Return [x, y] of the center of cell containing provided text 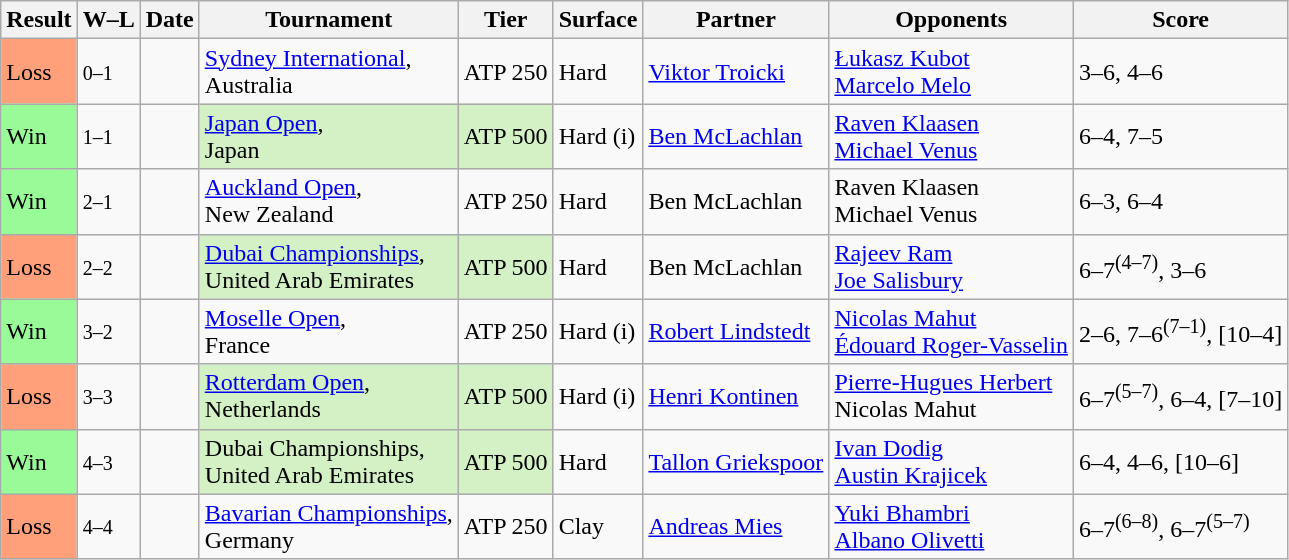
Partner [736, 20]
4–3 [108, 462]
6–7(6–8), 6–7(5–7) [1180, 526]
Tier [506, 20]
Bavarian Championships, Germany [328, 526]
Clay [598, 526]
Tournament [328, 20]
6–4, 4–6, [10–6] [1180, 462]
Opponents [952, 20]
6–7(5–7), 6–4, [7–10] [1180, 396]
Surface [598, 20]
3–6, 4–6 [1180, 72]
Auckland Open, New Zealand [328, 202]
Robert Lindstedt [736, 332]
6–4, 7–5 [1180, 136]
2–1 [108, 202]
Yuki Bhambri Albano Olivetti [952, 526]
1–1 [108, 136]
Andreas Mies [736, 526]
0–1 [108, 72]
Tallon Griekspoor [736, 462]
Score [1180, 20]
4–4 [108, 526]
Date [170, 20]
Łukasz Kubot Marcelo Melo [952, 72]
Pierre-Hugues Herbert Nicolas Mahut [952, 396]
Viktor Troicki [736, 72]
6–7(4–7), 3–6 [1180, 266]
Rajeev Ram Joe Salisbury [952, 266]
Moselle Open, France [328, 332]
3–2 [108, 332]
2–2 [108, 266]
Sydney International, Australia [328, 72]
2–6, 7–6(7–1), [10–4] [1180, 332]
Henri Kontinen [736, 396]
Japan Open, Japan [328, 136]
Ivan Dodig Austin Krajicek [952, 462]
W–L [108, 20]
Result [39, 20]
Rotterdam Open, Netherlands [328, 396]
Nicolas Mahut Édouard Roger-Vasselin [952, 332]
3–3 [108, 396]
6–3, 6–4 [1180, 202]
